Determine the (X, Y) coordinate at the center of the cell enclosing the given text.  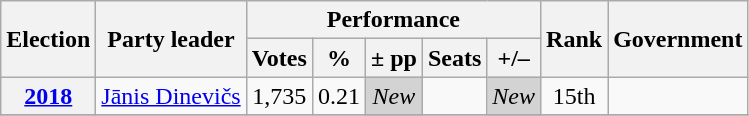
± pp (394, 58)
0.21 (338, 96)
Rank (574, 39)
Performance (393, 20)
Jānis Dinevičs (171, 96)
+/– (514, 58)
% (338, 58)
2018 (48, 96)
1,735 (279, 96)
Election (48, 39)
Seats (454, 58)
Party leader (171, 39)
15th (574, 96)
Government (678, 39)
Votes (279, 58)
